Scan for the cell matching the given text and deliver its [x, y] coordinate at center. 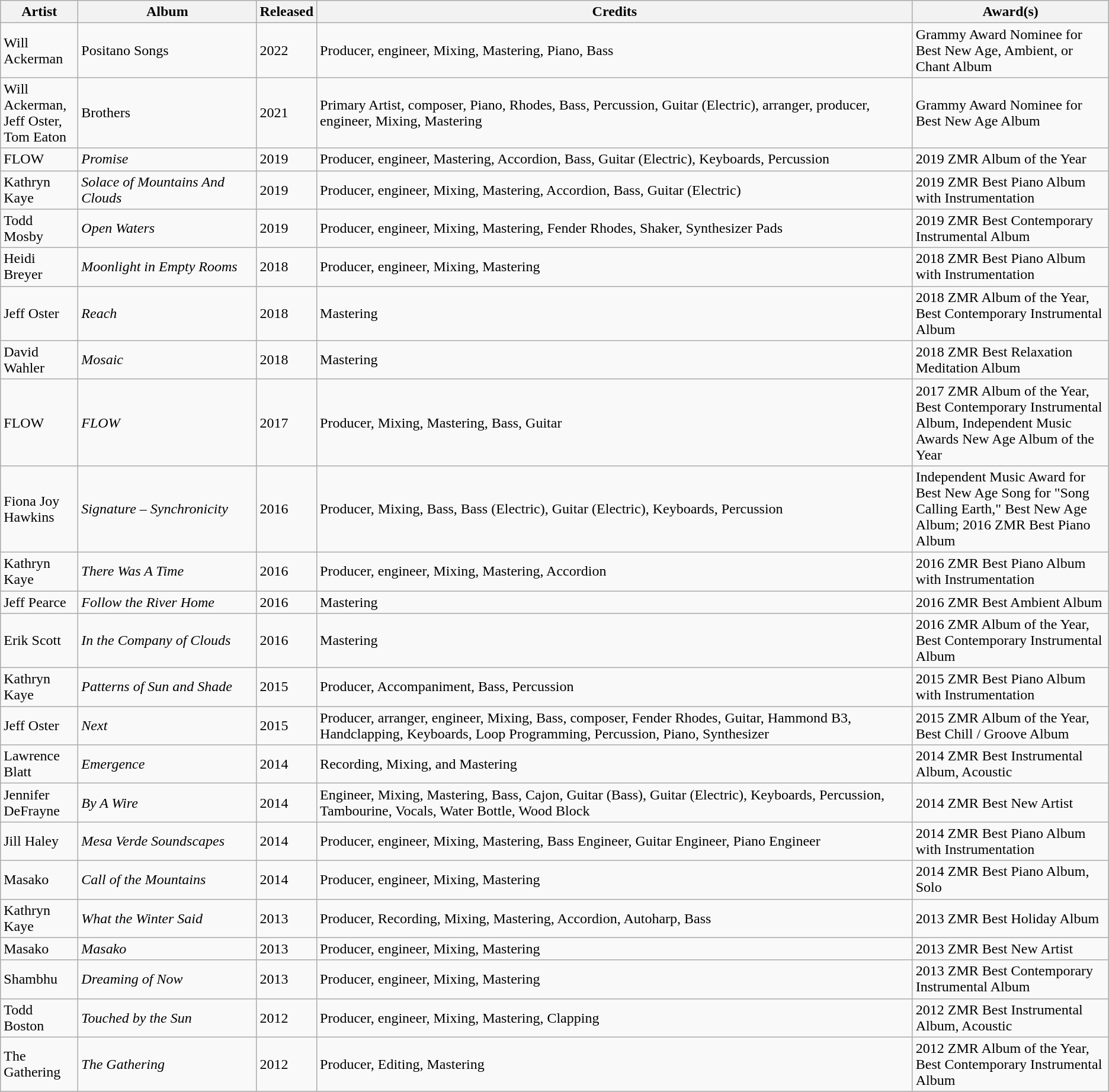
There Was A Time [167, 571]
Touched by the Sun [167, 1017]
In the Company of Clouds [167, 641]
Producer, Editing, Mastering [615, 1064]
Open Waters [167, 229]
Producer, Mixing, Bass, Bass (Electric), Guitar (Electric), Keyboards, Percussion [615, 509]
Patterns of Sun and Shade [167, 687]
Producer, engineer, Mixing, Mastering, Clapping [615, 1017]
2016 ZMR Best Piano Album with Instrumentation [1011, 571]
2013 ZMR Best New Artist [1011, 949]
Emergence [167, 764]
Jill Haley [39, 841]
Dreaming of Now [167, 979]
2018 ZMR Album of the Year, Best Contemporary Instrumental Album [1011, 313]
2013 ZMR Best Contemporary Instrumental Album [1011, 979]
Mesa Verde Soundscapes [167, 841]
Solace of Mountains And Clouds [167, 190]
Jennifer DeFrayne [39, 803]
Recording, Mixing, and Mastering [615, 764]
Todd Boston [39, 1017]
Shambhu [39, 979]
Credits [615, 12]
Moonlight in Empty Rooms [167, 266]
Engineer, Mixing, Mastering, Bass, Cajon, Guitar (Bass), Guitar (Electric), Keyboards, Percussion, Tambourine, Vocals, Water Bottle, Wood Block [615, 803]
Producer, Mixing, Mastering, Bass, Guitar [615, 422]
Fiona Joy Hawkins [39, 509]
Grammy Award Nominee for Best New Age, Ambient, or Chant Album [1011, 50]
2021 [287, 113]
2019 ZMR Best Contemporary Instrumental Album [1011, 229]
Producer, Accompaniment, Bass, Percussion [615, 687]
What the Winter Said [167, 918]
2012 ZMR Best Instrumental Album, Acoustic [1011, 1017]
2018 ZMR Best Relaxation Meditation Album [1011, 360]
2019 ZMR Best Piano Album with Instrumentation [1011, 190]
2019 ZMR Album of the Year [1011, 159]
2014 ZMR Best New Artist [1011, 803]
2015 ZMR Best Piano Album with Instrumentation [1011, 687]
Positano Songs [167, 50]
Jeff Pearce [39, 602]
Brothers [167, 113]
2016 ZMR Album of the Year, Best Contemporary Instrumental Album [1011, 641]
2013 ZMR Best Holiday Album [1011, 918]
Producer, engineer, Mastering, Accordion, Bass, Guitar (Electric), Keyboards, Percussion [615, 159]
Signature – Synchronicity [167, 509]
Released [287, 12]
By A Wire [167, 803]
2018 ZMR Best Piano Album with Instrumentation [1011, 266]
Independent Music Award for Best New Age Song for "Song Calling Earth," Best New Age Album; 2016 ZMR Best Piano Album [1011, 509]
Todd Mosby [39, 229]
Award(s) [1011, 12]
2012 ZMR Album of the Year, Best Contemporary Instrumental Album [1011, 1064]
Follow the River Home [167, 602]
Promise [167, 159]
Grammy Award Nominee for Best New Age Album [1011, 113]
David Wahler [39, 360]
2022 [287, 50]
Primary Artist, composer, Piano, Rhodes, Bass, Percussion, Guitar (Electric), arranger, producer, engineer, Mixing, Mastering [615, 113]
Artist [39, 12]
Album [167, 12]
2014 ZMR Best Instrumental Album, Acoustic [1011, 764]
Will Ackerman [39, 50]
Reach [167, 313]
2017 [287, 422]
Producer, engineer, Mixing, Mastering, Accordion, Bass, Guitar (Electric) [615, 190]
Will Ackerman, Jeff Oster, Tom Eaton [39, 113]
Producer, engineer, Mixing, Mastering, Accordion [615, 571]
Producer, engineer, Mixing, Mastering, Piano, Bass [615, 50]
2014 ZMR Best Piano Album, Solo [1011, 880]
2016 ZMR Best Ambient Album [1011, 602]
Erik Scott [39, 641]
2017 ZMR Album of the Year, Best Contemporary Instrumental Album, Independent Music Awards New Age Album of the Year [1011, 422]
Mosaic [167, 360]
Producer, engineer, Mixing, Mastering, Fender Rhodes, Shaker, Synthesizer Pads [615, 229]
Call of the Mountains [167, 880]
Heidi Breyer [39, 266]
2015 ZMR Album of the Year, Best Chill / Groove Album [1011, 726]
2014 ZMR Best Piano Album with Instrumentation [1011, 841]
Next [167, 726]
Lawrence Blatt [39, 764]
Producer, Recording, Mixing, Mastering, Accordion, Autoharp, Bass [615, 918]
Producer, engineer, Mixing, Mastering, Bass Engineer, Guitar Engineer, Piano Engineer [615, 841]
